Capture the cell that displays the provided text and extract its [x, y] central coordinate. 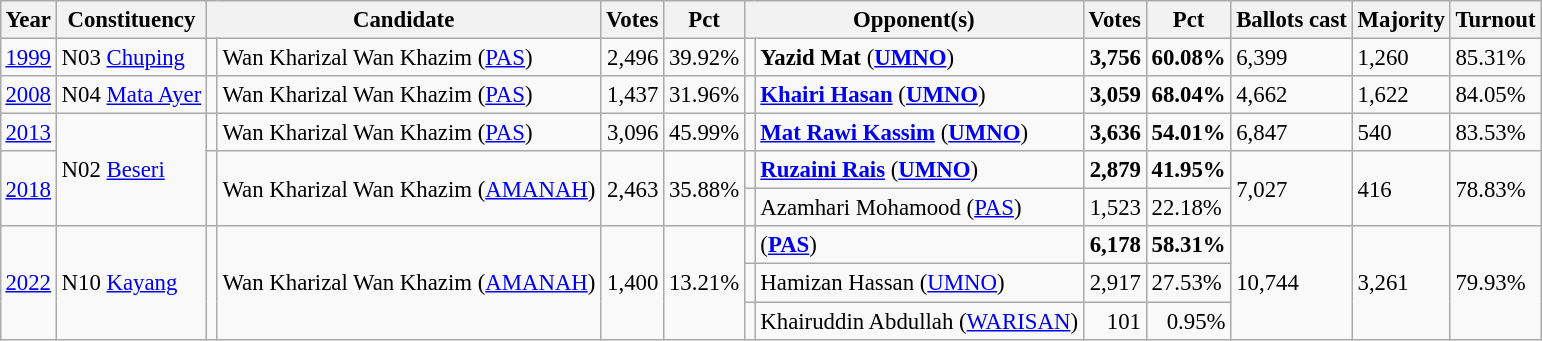
N04 Mata Ayer [131, 95]
6,178 [1114, 245]
(PAS) [919, 245]
Azamhari Mohamood (PAS) [919, 208]
27.53% [1188, 283]
Khairi Hasan (UMNO) [919, 95]
83.53% [1496, 133]
Mat Rawi Kassim (UMNO) [919, 133]
Year [28, 20]
1,437 [632, 95]
Turnout [1496, 20]
2013 [28, 133]
2018 [28, 188]
N02 Beseri [131, 170]
35.88% [704, 188]
39.92% [704, 57]
7,027 [1292, 188]
1999 [28, 57]
101 [1114, 321]
Ruzaini Rais (UMNO) [919, 170]
6,399 [1292, 57]
0.95% [1188, 321]
60.08% [1188, 57]
4,662 [1292, 95]
2008 [28, 95]
45.99% [704, 133]
2,917 [1114, 283]
Ballots cast [1292, 20]
2,463 [632, 188]
68.04% [1188, 95]
2,879 [1114, 170]
1,523 [1114, 208]
Yazid Mat (UMNO) [919, 57]
3,096 [632, 133]
Constituency [131, 20]
13.21% [704, 282]
22.18% [1188, 208]
Majority [1401, 20]
1,622 [1401, 95]
58.31% [1188, 245]
31.96% [704, 95]
10,744 [1292, 282]
1,260 [1401, 57]
79.93% [1496, 282]
3,059 [1114, 95]
3,756 [1114, 57]
416 [1401, 188]
540 [1401, 133]
6,847 [1292, 133]
Candidate [404, 20]
2,496 [632, 57]
84.05% [1496, 95]
78.83% [1496, 188]
1,400 [632, 282]
Khairuddin Abdullah (WARISAN) [919, 321]
85.31% [1496, 57]
41.95% [1188, 170]
N03 Chuping [131, 57]
2022 [28, 282]
N10 Kayang [131, 282]
Opponent(s) [914, 20]
3,636 [1114, 133]
54.01% [1188, 133]
3,261 [1401, 282]
Hamizan Hassan (UMNO) [919, 283]
